Return the (X, Y) coordinate for the center point of the cell that contains the specified text.  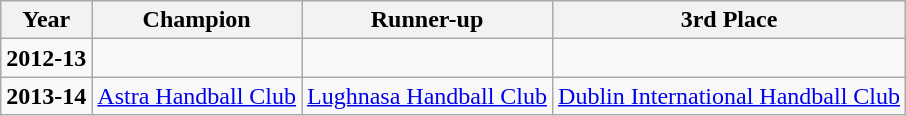
Runner-up (428, 20)
Champion (197, 20)
Dublin International Handball Club (730, 96)
Astra Handball Club (197, 96)
2012-13 (46, 58)
2013-14 (46, 96)
Lughnasa Handball Club (428, 96)
Year (46, 20)
3rd Place (730, 20)
